Locate the cell with the specified text and output its (X, Y) center coordinate. 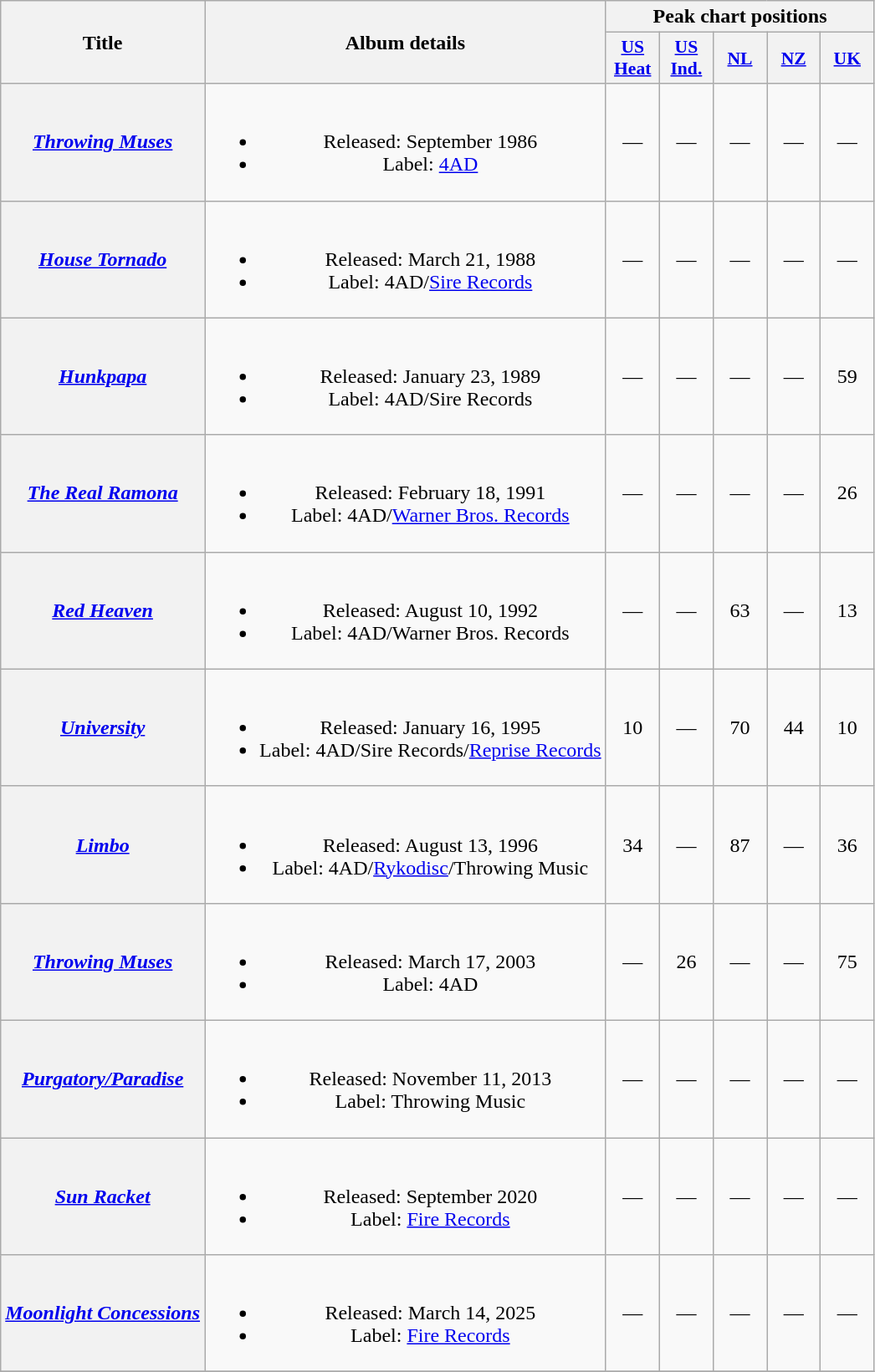
36 (847, 844)
Released: February 18, 1991Label: 4AD/Warner Bros. Records (406, 493)
Released: August 10, 1992Label: 4AD/Warner Bros. Records (406, 610)
Moonlight Concessions (103, 1313)
75 (847, 961)
NZ (794, 59)
Released: January 23, 1989Label: 4AD/Sire Records (406, 376)
NL (739, 59)
Purgatory/Paradise (103, 1079)
44 (794, 727)
Released: March 21, 1988Label: 4AD/Sire Records (406, 259)
Album details (406, 42)
Peak chart positions (739, 17)
63 (739, 610)
Released: September 1986Label: 4AD (406, 142)
USInd. (686, 59)
59 (847, 376)
Red Heaven (103, 610)
Released: November 11, 2013Label: Throwing Music (406, 1079)
UK (847, 59)
87 (739, 844)
The Real Ramona (103, 493)
Released: August 13, 1996Label: 4AD/Rykodisc/Throwing Music (406, 844)
Released: March 17, 2003Label: 4AD (406, 961)
Released: March 14, 2025Label: Fire Records (406, 1313)
Limbo (103, 844)
House Tornado (103, 259)
70 (739, 727)
Released: January 16, 1995Label: 4AD/Sire Records/Reprise Records (406, 727)
34 (632, 844)
Released: September 2020Label: Fire Records (406, 1196)
13 (847, 610)
Hunkpapa (103, 376)
Sun Racket (103, 1196)
University (103, 727)
USHeat (632, 59)
Title (103, 42)
